Capture the cell that displays the provided text and extract its [x, y] central coordinate. 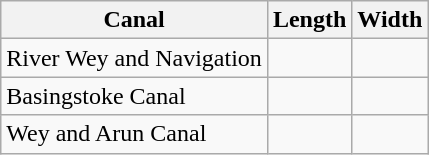
Length [309, 20]
Width [390, 20]
Canal [134, 20]
Basingstoke Canal [134, 96]
Wey and Arun Canal [134, 134]
River Wey and Navigation [134, 58]
